Search for the cell housing the specified text and yield its [X, Y] center coordinate. 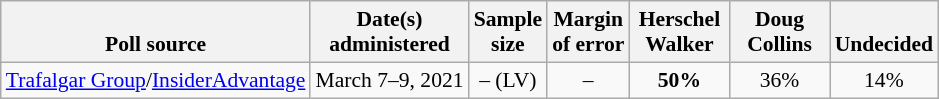
Date(s)administered [389, 32]
Marginof error [588, 32]
March 7–9, 2021 [389, 80]
DougCollins [779, 32]
36% [779, 80]
– [588, 80]
Poll source [156, 32]
HerschelWalker [679, 32]
Samplesize [508, 32]
50% [679, 80]
14% [884, 80]
– (LV) [508, 80]
Undecided [884, 32]
Trafalgar Group/InsiderAdvantage [156, 80]
